Provide the [X, Y] coordinate of the cell's center where the given text is located.  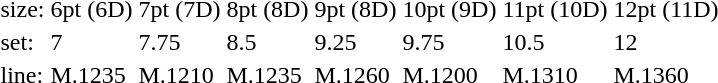
7.75 [180, 42]
10.5 [555, 42]
9.75 [450, 42]
7 [92, 42]
8.5 [268, 42]
9.25 [356, 42]
